Identify which cell holds the provided text, then report its [X, Y] central coordinate. 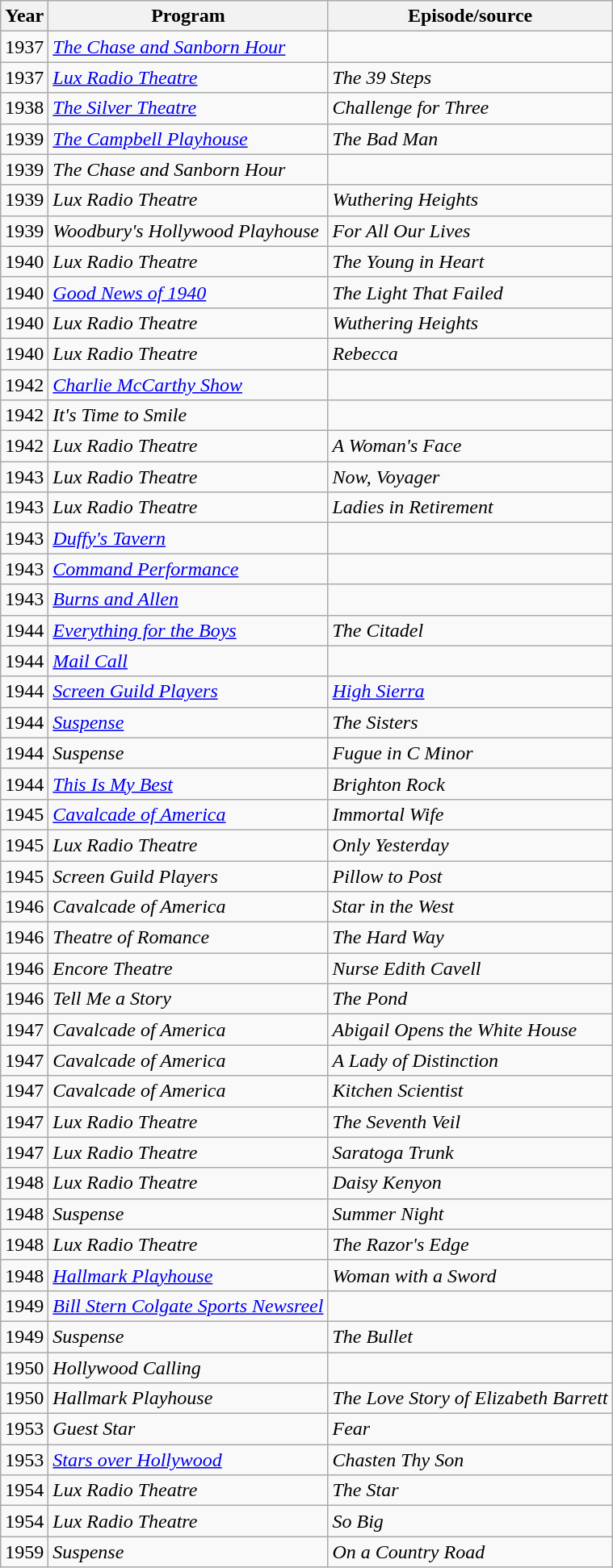
Year [24, 16]
Fear [470, 1429]
Chasten Thy Son [470, 1460]
So Big [470, 1521]
Fugue in C Minor [470, 753]
Star in the West [470, 907]
Duffy's Tavern [188, 538]
The Silver Theatre [188, 108]
Saratoga Trunk [470, 1152]
Challenge for Three [470, 108]
The Citadel [470, 630]
The Hard Way [470, 938]
Tell Me a Story [188, 999]
Mail Call [188, 661]
Episode/source [470, 16]
Brighton Rock [470, 784]
On a Country Road [470, 1552]
Theatre of Romance [188, 938]
Summer Night [470, 1214]
Pillow to Post [470, 876]
Guest Star [188, 1429]
Abigail Opens the White House [470, 1030]
Good News of 1940 [188, 292]
The Young in Heart [470, 261]
The Love Story of Elizabeth Barrett [470, 1399]
Immortal Wife [470, 814]
High Sierra [470, 692]
1938 [24, 108]
The Campbell Playhouse [188, 139]
It's Time to Smile [188, 416]
Bill Stern Colgate Sports Newsreel [188, 1306]
Now, Voyager [470, 477]
Kitchen Scientist [470, 1091]
For All Our Lives [470, 231]
Charlie McCarthy Show [188, 385]
Stars over Hollywood [188, 1460]
1959 [24, 1552]
Burns and Allen [188, 600]
A Lady of Distinction [470, 1060]
Program [188, 16]
Ladies in Retirement [470, 508]
The 39 Steps [470, 77]
The Light That Failed [470, 292]
Woodbury's Hollywood Playhouse [188, 231]
Nurse Edith Cavell [470, 968]
The Razor's Edge [470, 1244]
Daisy Kenyon [470, 1183]
Hollywood Calling [188, 1368]
Rebecca [470, 353]
The Seventh Veil [470, 1122]
The Bad Man [470, 139]
Everything for the Boys [188, 630]
The Bullet [470, 1336]
A Woman's Face [470, 446]
Command Performance [188, 569]
Woman with a Sword [470, 1275]
The Pond [470, 999]
The Star [470, 1491]
Encore Theatre [188, 968]
The Sisters [470, 722]
This Is My Best [188, 784]
Only Yesterday [470, 845]
